From the cell containing the given text, extract its center point as (X, Y) coordinate. 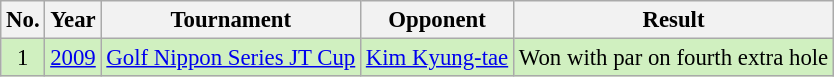
No. (23, 20)
Opponent (438, 20)
Year (73, 20)
Won with par on fourth extra hole (673, 58)
Tournament (231, 20)
2009 (73, 58)
Result (673, 20)
Kim Kyung-tae (438, 58)
Golf Nippon Series JT Cup (231, 58)
1 (23, 58)
